Return the [x, y] coordinate for the center point of the cell that contains the specified text.  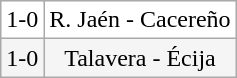
Talavera - Écija [140, 58]
R. Jaén - Cacereño [140, 20]
